Detect which cell encompasses the target text, then output its (x, y) center coordinate. 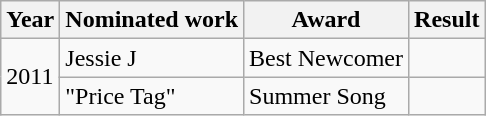
Result (447, 20)
Summer Song (326, 96)
Best Newcomer (326, 58)
Nominated work (152, 20)
2011 (30, 77)
Award (326, 20)
Jessie J (152, 58)
"Price Tag" (152, 96)
Year (30, 20)
